Scan for the cell matching the given text and deliver its (X, Y) coordinate at center. 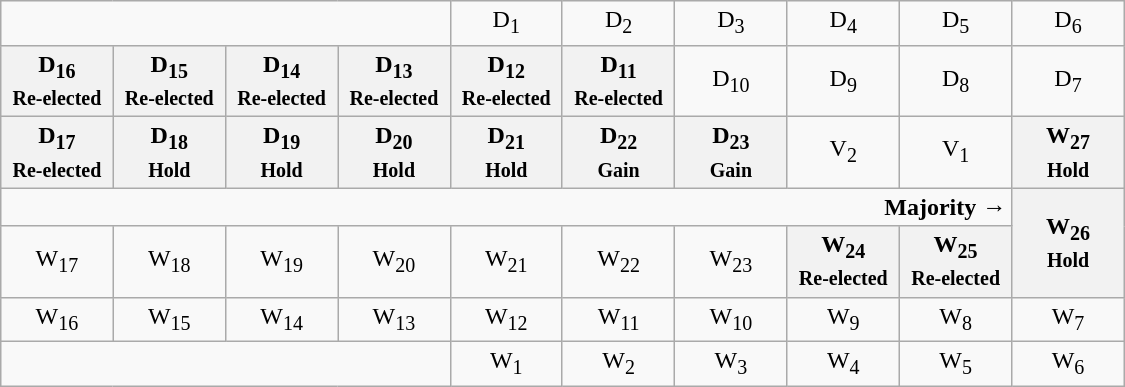
W2 (618, 364)
W24Re-elected (843, 262)
D14Re-elected (281, 80)
W22 (618, 262)
W20 (394, 262)
W19 (281, 262)
W14 (281, 319)
D7 (1068, 80)
D4 (843, 23)
D21Hold (506, 152)
W21 (506, 262)
W15 (169, 319)
W10 (731, 319)
W3 (731, 364)
W26Hold (1068, 242)
Majority → (506, 207)
D18Hold (169, 152)
W16 (57, 319)
W9 (843, 319)
W8 (955, 319)
W23 (731, 262)
D8 (955, 80)
D11Re-elected (618, 80)
W18 (169, 262)
D6 (1068, 23)
D12Re-elected (506, 80)
W13 (394, 319)
W11 (618, 319)
D10 (731, 80)
W17 (57, 262)
D15Re-elected (169, 80)
W4 (843, 364)
W12 (506, 319)
D22Gain (618, 152)
D3 (731, 23)
D19Hold (281, 152)
D1 (506, 23)
W6 (1068, 364)
D16Re-elected (57, 80)
W27Hold (1068, 152)
D23Gain (731, 152)
W1 (506, 364)
D2 (618, 23)
D17Re-elected (57, 152)
V1 (955, 152)
D20Hold (394, 152)
D5 (955, 23)
W25Re-elected (955, 262)
W7 (1068, 319)
V2 (843, 152)
W5 (955, 364)
D13Re-elected (394, 80)
D9 (843, 80)
